Detect which cell encompasses the target text, then output its [x, y] center coordinate. 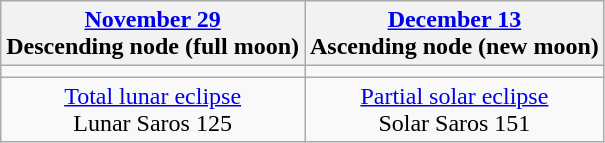
November 29Descending node (full moon) [153, 34]
Total lunar eclipseLunar Saros 125 [153, 110]
December 13Ascending node (new moon) [454, 34]
Partial solar eclipseSolar Saros 151 [454, 110]
